Pinpoint the cell where the given text exists, returning its (x, y) midpoint coordinate. 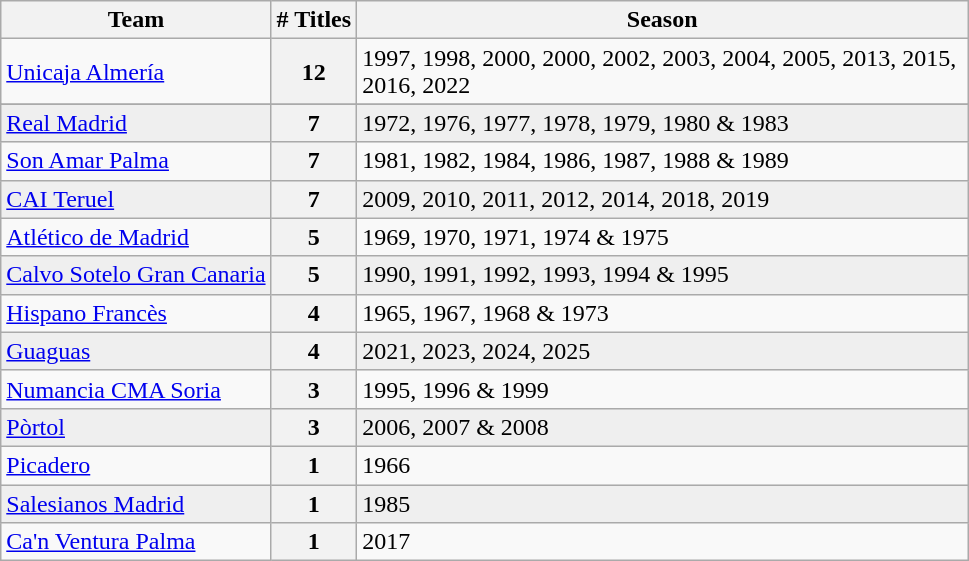
1965, 1967, 1968 & 1973 (662, 313)
2006, 2007 & 2008 (662, 427)
Pòrtol (136, 427)
# Titles (314, 20)
2021, 2023, 2024, 2025 (662, 351)
Salesianos Madrid (136, 503)
1990, 1991, 1992, 1993, 1994 & 1995 (662, 275)
Hispano Francès (136, 313)
Ca'n Ventura Palma (136, 542)
Atlético de Madrid (136, 237)
1972, 1976, 1977, 1978, 1979, 1980 & 1983 (662, 123)
Calvo Sotelo Gran Canaria (136, 275)
Real Madrid (136, 123)
1969, 1970, 1971, 1974 & 1975 (662, 237)
1966 (662, 465)
2009, 2010, 2011, 2012, 2014, 2018, 2019 (662, 199)
Numancia CMA Soria (136, 389)
1995, 1996 & 1999 (662, 389)
Team (136, 20)
Picadero (136, 465)
Unicaja Almería (136, 72)
2017 (662, 542)
1997, 1998, 2000, 2000, 2002, 2003, 2004, 2005, 2013, 2015, 2016, 2022 (662, 72)
Season (662, 20)
1981, 1982, 1984, 1986, 1987, 1988 & 1989 (662, 161)
Guaguas (136, 351)
CAI Teruel (136, 199)
Son Amar Palma (136, 161)
1985 (662, 503)
12 (314, 72)
